Find where the given text appears and provide that cell's center as (x, y) coordinate. 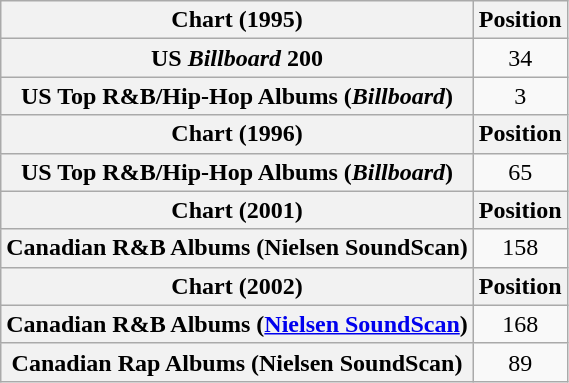
168 (520, 324)
Chart (2001) (238, 210)
Chart (1995) (238, 20)
US Billboard 200 (238, 58)
89 (520, 362)
Canadian Rap Albums (Nielsen SoundScan) (238, 362)
Chart (1996) (238, 134)
158 (520, 248)
Chart (2002) (238, 286)
3 (520, 96)
34 (520, 58)
65 (520, 172)
